Pinpoint the cell where the given text exists, returning its [x, y] midpoint coordinate. 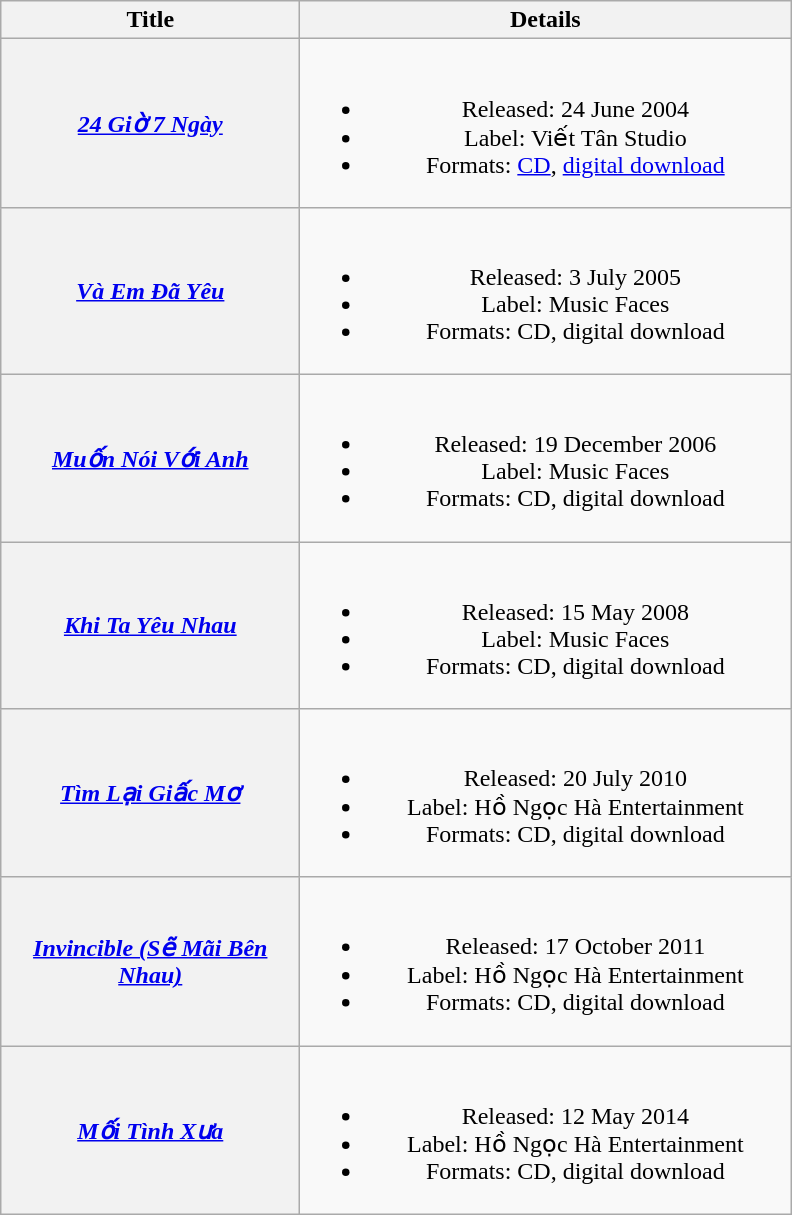
Title [150, 20]
Released: 20 July 2010Label: Hồ Ngọc Hà EntertainmentFormats: CD, digital download [546, 794]
Khi Ta Yêu Nhau [150, 626]
24 Giờ 7 Ngày [150, 124]
Và Em Đã Yêu [150, 290]
Mối Tình Xưa [150, 1130]
Tìm Lại Giấc Mơ [150, 794]
Released: 19 December 2006Label: Music FacesFormats: CD, digital download [546, 458]
Released: 24 June 2004 Label: Viết Tân StudioFormats: CD, digital download [546, 124]
Released: 12 May 2014Label: Hồ Ngọc Hà EntertainmentFormats: CD, digital download [546, 1130]
Muốn Nói Với Anh [150, 458]
Released: 3 July 2005 Label: Music FacesFormats: CD, digital download [546, 290]
Released: 15 May 2008Label: Music FacesFormats: CD, digital download [546, 626]
Invincible (Sẽ Mãi Bên Nhau) [150, 962]
Details [546, 20]
Released: 17 October 2011Label: Hồ Ngọc Hà EntertainmentFormats: CD, digital download [546, 962]
